Capture the cell that displays the provided text and extract its (X, Y) central coordinate. 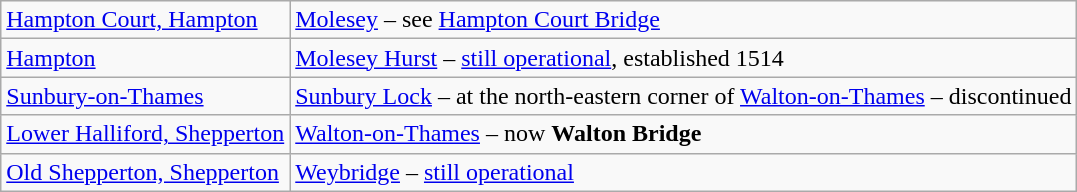
Molesey – see Hampton Court Bridge (684, 20)
Sunbury-on-Thames (146, 96)
Sunbury Lock – at the north-eastern corner of Walton-on-Thames – discontinued (684, 96)
Hampton (146, 58)
Old Shepperton, Shepperton (146, 172)
Lower Halliford, Shepperton (146, 134)
Weybridge – still operational (684, 172)
Hampton Court, Hampton (146, 20)
Walton-on-Thames – now Walton Bridge (684, 134)
Molesey Hurst – still operational, established 1514 (684, 58)
